Determine the [X, Y] coordinate at the center of the cell enclosing the given text.  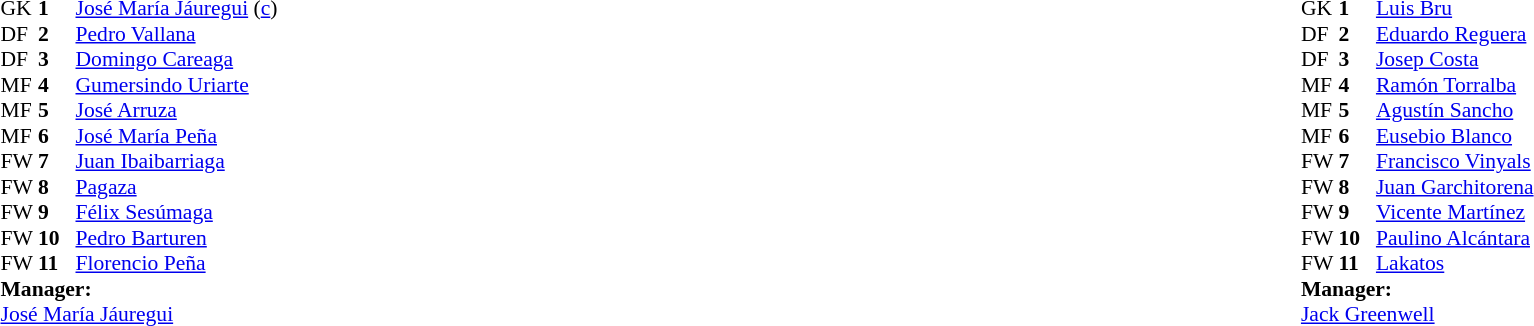
Félix Sesúmaga [177, 213]
Ramón Torralba [1455, 85]
Francisco Vinyals [1455, 161]
Agustín Sancho [1455, 111]
Pedro Vallana [177, 34]
José María Peña [177, 136]
Domingo Careaga [177, 59]
Gumersindo Uriarte [177, 85]
Eduardo Reguera [1455, 34]
Paulino Alcántara [1455, 238]
Vicente Martínez [1455, 213]
Florencio Peña [177, 263]
Eusebio Blanco [1455, 136]
Josep Costa [1455, 59]
Pedro Barturen [177, 238]
José Arruza [177, 111]
Lakatos [1455, 263]
Juan Ibaibarriaga [177, 161]
Pagaza [177, 187]
Juan Garchitorena [1455, 187]
